Pinpoint the cell where the given text exists, returning its (x, y) midpoint coordinate. 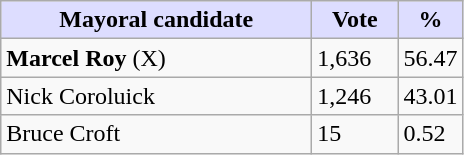
Mayoral candidate (156, 20)
1,246 (355, 96)
Vote (355, 20)
% (430, 20)
15 (355, 134)
Marcel Roy (X) (156, 58)
Nick Coroluick (156, 96)
1,636 (355, 58)
43.01 (430, 96)
Bruce Croft (156, 134)
0.52 (430, 134)
56.47 (430, 58)
